Pinpoint the cell where the given text exists, returning its (X, Y) midpoint coordinate. 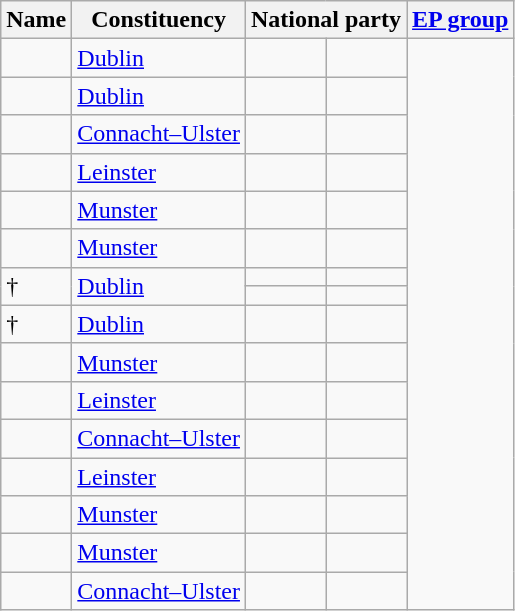
EP group (460, 20)
Name (36, 20)
National party (326, 20)
Constituency (159, 20)
